Output the (X, Y) coordinate of the center of the cell containing the given text.  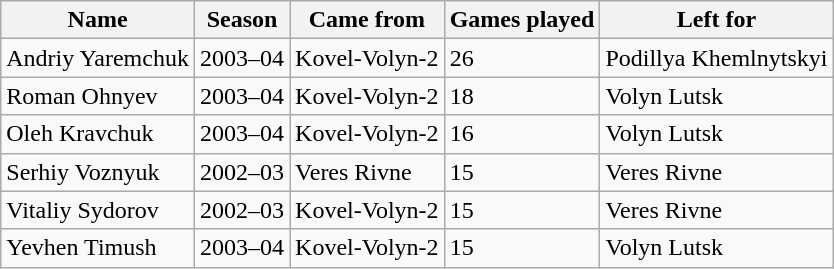
Left for (716, 20)
Roman Ohnyev (98, 96)
Came from (368, 20)
Season (242, 20)
Andriy Yaremchuk (98, 58)
Oleh Kravchuk (98, 134)
Games played (522, 20)
16 (522, 134)
18 (522, 96)
26 (522, 58)
Name (98, 20)
Serhiy Voznyuk (98, 172)
Yevhen Timush (98, 248)
Vitaliy Sydorov (98, 210)
Podillya Khemlnytskyi (716, 58)
